Identify which cell holds the provided text, then report its (X, Y) central coordinate. 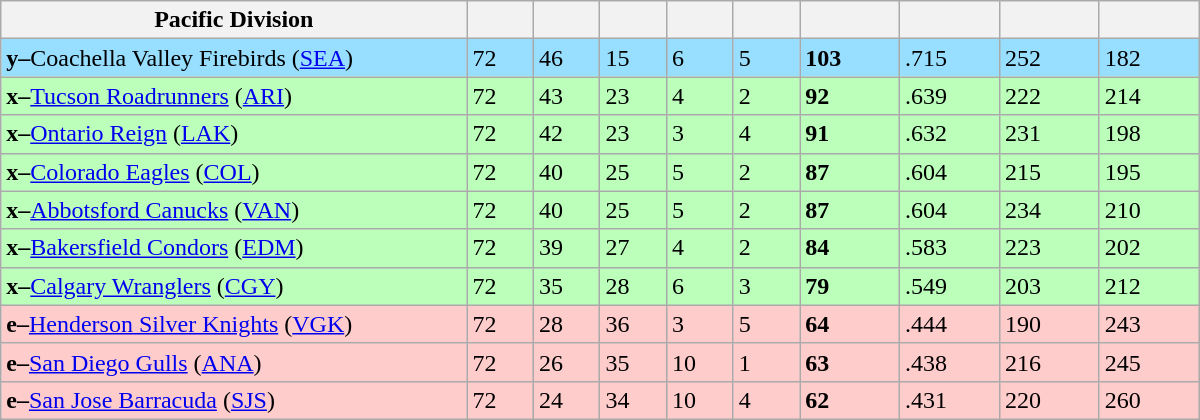
.431 (950, 400)
63 (850, 362)
215 (1049, 172)
1 (766, 362)
231 (1049, 134)
46 (566, 58)
64 (850, 324)
190 (1049, 324)
252 (1049, 58)
220 (1049, 400)
222 (1049, 96)
210 (1149, 210)
212 (1149, 286)
36 (634, 324)
.632 (950, 134)
x–Colorado Eagles (COL) (234, 172)
.444 (950, 324)
24 (566, 400)
.715 (950, 58)
26 (566, 362)
203 (1049, 286)
27 (634, 248)
79 (850, 286)
43 (566, 96)
.549 (950, 286)
.438 (950, 362)
234 (1049, 210)
202 (1149, 248)
195 (1149, 172)
214 (1149, 96)
x–Abbotsford Canucks (VAN) (234, 210)
x–Tucson Roadrunners (ARI) (234, 96)
34 (634, 400)
216 (1049, 362)
42 (566, 134)
223 (1049, 248)
.583 (950, 248)
e–San Diego Gulls (ANA) (234, 362)
Pacific Division (234, 20)
198 (1149, 134)
84 (850, 248)
x–Calgary Wranglers (CGY) (234, 286)
x–Bakersfield Condors (EDM) (234, 248)
x–Ontario Reign (LAK) (234, 134)
e–Henderson Silver Knights (VGK) (234, 324)
15 (634, 58)
.639 (950, 96)
39 (566, 248)
91 (850, 134)
e–San Jose Barracuda (SJS) (234, 400)
103 (850, 58)
92 (850, 96)
y–Coachella Valley Firebirds (SEA) (234, 58)
245 (1149, 362)
62 (850, 400)
260 (1149, 400)
182 (1149, 58)
243 (1149, 324)
